Locate the cell with the specified text and output its [x, y] center coordinate. 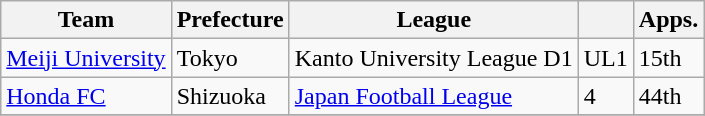
Tokyo [230, 58]
Honda FC [86, 96]
15th [668, 58]
44th [668, 96]
Apps. [668, 20]
Prefecture [230, 20]
Shizuoka [230, 96]
Meiji University [86, 58]
League [434, 20]
Team [86, 20]
Japan Football League [434, 96]
4 [606, 96]
Kanto University League D1 [434, 58]
UL1 [606, 58]
